Return [x, y] of the center of cell containing provided text 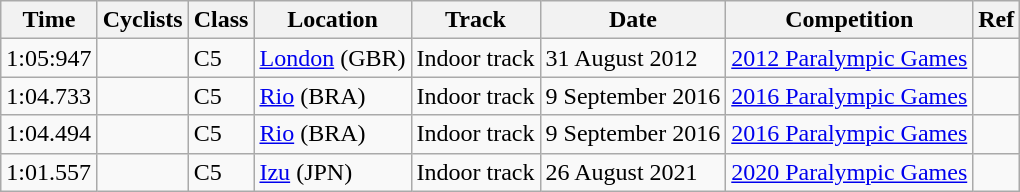
Class [221, 20]
1:01.557 [49, 172]
London (GBR) [332, 58]
1:04.494 [49, 134]
Location [332, 20]
2012 Paralympic Games [850, 58]
Time [49, 20]
2020 Paralympic Games [850, 172]
Competition [850, 20]
1:05:947 [49, 58]
Izu (JPN) [332, 172]
26 August 2021 [633, 172]
Cyclists [142, 20]
31 August 2012 [633, 58]
Ref [996, 20]
Track [476, 20]
1:04.733 [49, 96]
Date [633, 20]
